Provide the [X, Y] coordinate of the cell's center where the given text is located.  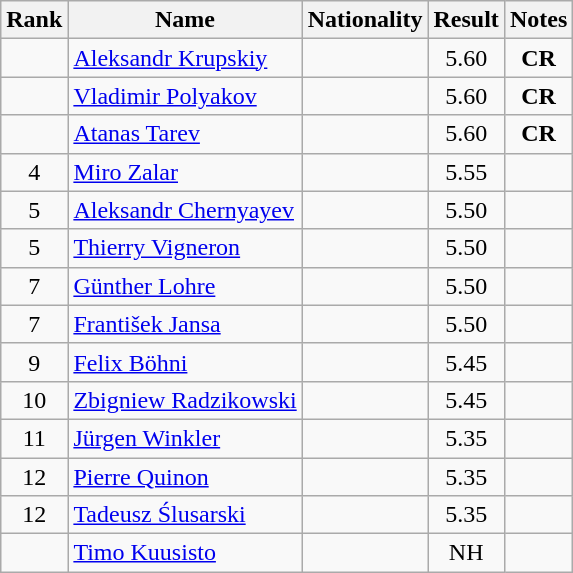
Result [466, 20]
Thierry Vigneron [185, 248]
Aleksandr Chernyayev [185, 210]
Felix Böhni [185, 362]
Günther Lohre [185, 286]
František Jansa [185, 324]
Notes [538, 20]
9 [34, 362]
Atanas Tarev [185, 134]
Name [185, 20]
5.55 [466, 172]
Tadeusz Ślusarski [185, 515]
Zbigniew Radzikowski [185, 400]
4 [34, 172]
Nationality [365, 20]
Aleksandr Krupskiy [185, 58]
Vladimir Polyakov [185, 96]
NH [466, 553]
Rank [34, 20]
Miro Zalar [185, 172]
11 [34, 438]
Jürgen Winkler [185, 438]
Pierre Quinon [185, 477]
10 [34, 400]
Timo Kuusisto [185, 553]
